Find where the given text appears and provide that cell's center as [X, Y] coordinate. 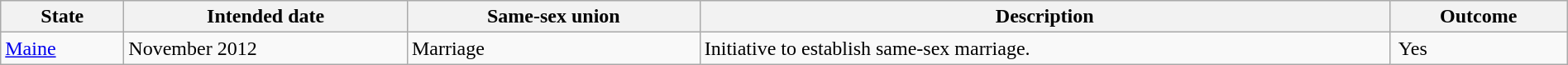
Initiative to establish same-sex marriage. [1045, 48]
November 2012 [266, 48]
Same-sex union [553, 17]
Outcome [1479, 17]
Intended date [266, 17]
Description [1045, 17]
State [63, 17]
Marriage [553, 48]
Maine [63, 48]
Yes [1479, 48]
